Provide the [x, y] coordinate of the cell's center where the given text is located.  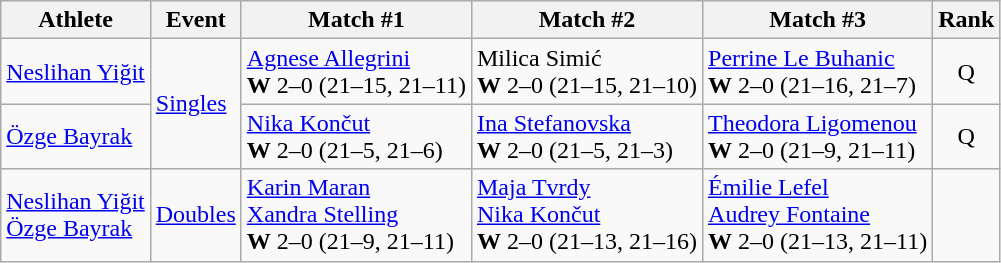
Agnese AllegriniW 2–0 (21–15, 21–11) [356, 72]
Ina StefanovskaW 2–0 (21–5, 21–3) [586, 136]
Neslihan Yiğit [76, 72]
Match #1 [356, 20]
Émilie LefelAudrey FontaineW 2–0 (21–13, 21–11) [818, 215]
Karin MaranXandra StellingW 2–0 (21–9, 21–11) [356, 215]
Athlete [76, 20]
Özge Bayrak [76, 136]
Theodora LigomenouW 2–0 (21–9, 21–11) [818, 136]
Event [196, 20]
Match #3 [818, 20]
Doubles [196, 215]
Perrine Le BuhanicW 2–0 (21–16, 21–7) [818, 72]
Neslihan YiğitÖzge Bayrak [76, 215]
Maja TvrdyNika KončutW 2–0 (21–13, 21–16) [586, 215]
Match #2 [586, 20]
Nika KončutW 2–0 (21–5, 21–6) [356, 136]
Singles [196, 104]
Milica SimićW 2–0 (21–15, 21–10) [586, 72]
Rank [966, 20]
